Return (x, y) of the center of cell containing provided text 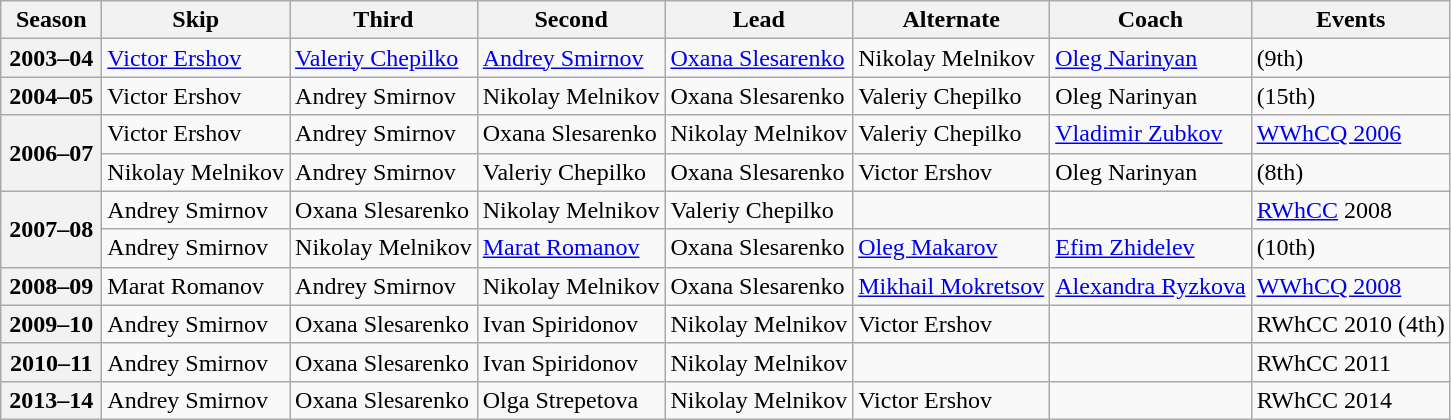
(15th) (1350, 96)
Alternate (952, 20)
Third (384, 20)
Events (1350, 20)
Coach (1150, 20)
RWhCC 2014 (1350, 400)
2007–08 (52, 229)
RWhCC 2010 (4th) (1350, 324)
Oleg Makarov (952, 248)
2008–09 (52, 286)
2013–14 (52, 400)
RWhCC 2008 (1350, 210)
2010–11 (52, 362)
Second (571, 20)
Mikhail Mokretsov (952, 286)
(10th) (1350, 248)
(9th) (1350, 58)
Alexandra Ryzkova (1150, 286)
Efim Zhidelev (1150, 248)
RWhCC 2011 (1350, 362)
2006–07 (52, 153)
Olga Strepetova (571, 400)
WWhCQ 2006 (1350, 134)
2003–04 (52, 58)
(8th) (1350, 172)
2009–10 (52, 324)
Skip (196, 20)
Lead (759, 20)
WWhCQ 2008 (1350, 286)
Vladimir Zubkov (1150, 134)
Season (52, 20)
2004–05 (52, 96)
